Determine the [x, y] coordinate at the center of the cell enclosing the given text.  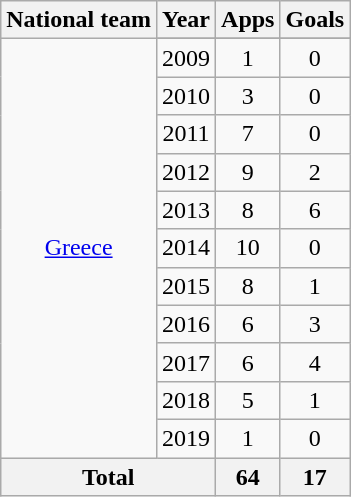
10 [248, 248]
2015 [186, 286]
2013 [186, 210]
2011 [186, 134]
64 [248, 477]
Year [186, 20]
Greece [79, 248]
5 [248, 400]
2014 [186, 248]
Goals [315, 20]
2018 [186, 400]
Apps [248, 20]
2019 [186, 438]
2017 [186, 362]
2012 [186, 172]
9 [248, 172]
2009 [186, 58]
2010 [186, 96]
2016 [186, 324]
Total [108, 477]
7 [248, 134]
2 [315, 172]
4 [315, 362]
National team [79, 20]
17 [315, 477]
